Identify which cell holds the provided text, then report its (x, y) central coordinate. 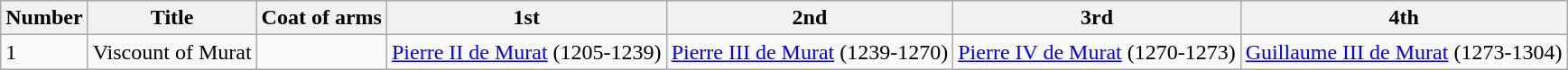
Pierre III de Murat (1239-1270) (810, 52)
Pierre II de Murat (1205-1239) (526, 52)
Pierre IV de Murat (1270-1273) (1098, 52)
3rd (1098, 18)
Viscount of Murat (172, 52)
4th (1404, 18)
1 (44, 52)
Coat of arms (321, 18)
Guillaume III de Murat (1273-1304) (1404, 52)
1st (526, 18)
Title (172, 18)
Number (44, 18)
2nd (810, 18)
